Extract the (x, y) coordinate from the center of the cell holding the provided text.  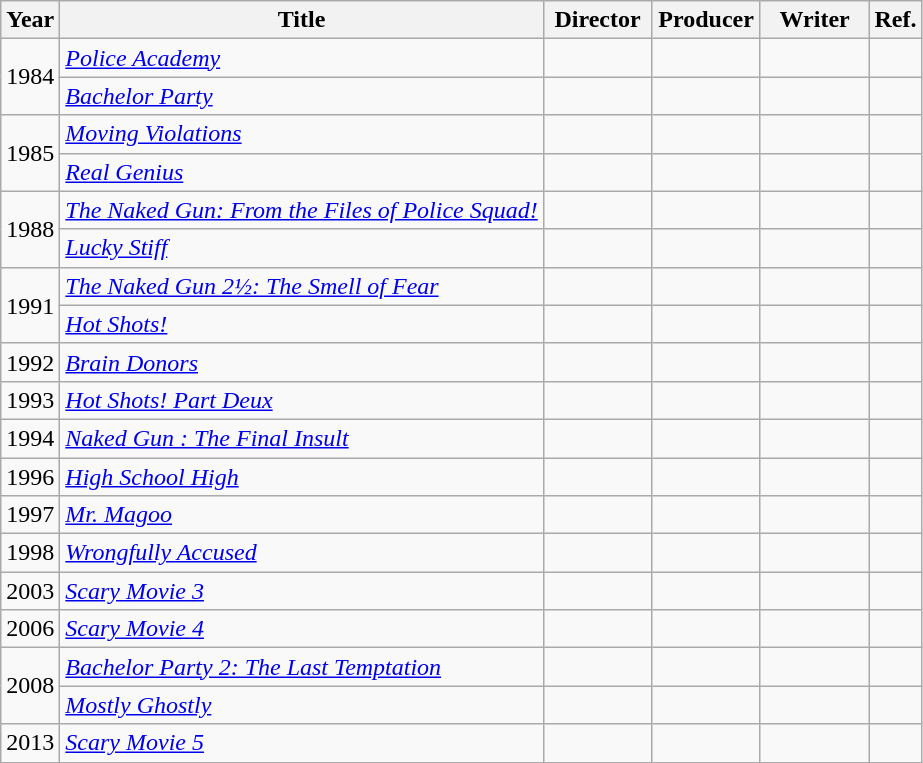
1988 (30, 229)
Brain Donors (302, 362)
1991 (30, 305)
1998 (30, 553)
1984 (30, 77)
Hot Shots! (302, 324)
Bachelor Party (302, 96)
Mostly Ghostly (302, 705)
Year (30, 20)
1993 (30, 400)
High School High (302, 477)
Producer (706, 20)
Scary Movie 3 (302, 591)
Hot Shots! Part Deux (302, 400)
Scary Movie 4 (302, 629)
1994 (30, 438)
Bachelor Party 2: The Last Temptation (302, 667)
Writer (814, 20)
Real Genius (302, 172)
Scary Movie 5 (302, 743)
Police Academy (302, 58)
2008 (30, 686)
1992 (30, 362)
Mr. Magoo (302, 515)
1996 (30, 477)
1985 (30, 153)
Lucky Stiff (302, 248)
1997 (30, 515)
Title (302, 20)
2013 (30, 743)
2003 (30, 591)
Ref. (896, 20)
The Naked Gun 2½: The Smell of Fear (302, 286)
Wrongfully Accused (302, 553)
Naked Gun : The Final Insult (302, 438)
2006 (30, 629)
The Naked Gun: From the Files of Police Squad! (302, 210)
Moving Violations (302, 134)
Director (598, 20)
